Capture the cell that displays the provided text and extract its [X, Y] central coordinate. 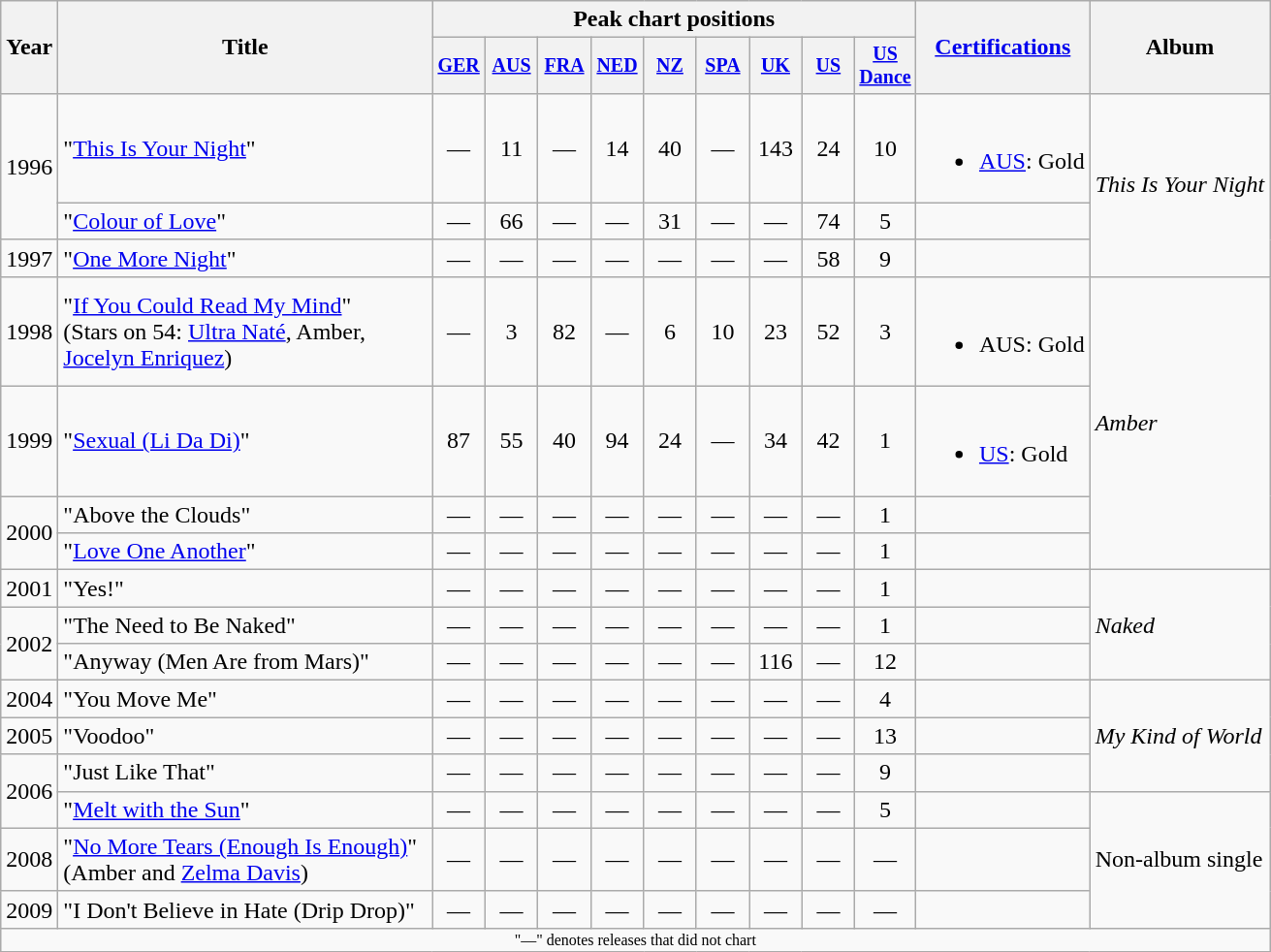
Amber [1180, 423]
87 [459, 442]
NZ [670, 66]
"The Need to Be Naked" [245, 625]
"No More Tears (Enough Is Enough)" (Amber and Zelma Davis) [245, 859]
"If You Could Read My Mind" (Stars on 54: Ultra Naté, Amber, Jocelyn Enriquez) [245, 332]
2005 [29, 736]
"Sexual (Li Da Di)" [245, 442]
94 [617, 442]
2004 [29, 699]
AUS [511, 66]
6 [670, 332]
"Voodoo" [245, 736]
Non-album single [1180, 859]
Year [29, 48]
82 [564, 332]
2006 [29, 791]
1997 [29, 258]
2009 [29, 909]
"Yes!" [245, 588]
42 [828, 442]
Title [245, 48]
74 [828, 221]
US Dance [886, 66]
"You Move Me" [245, 699]
"Melt with the Sun" [245, 809]
13 [886, 736]
SPA [722, 66]
66 [511, 221]
4 [886, 699]
"Colour of Love" [245, 221]
Peak chart positions [675, 19]
2002 [29, 644]
"Above the Clouds" [245, 515]
US [828, 66]
"One More Night" [245, 258]
34 [776, 442]
58 [828, 258]
23 [776, 332]
Certifications [1002, 48]
31 [670, 221]
This Is Your Night [1180, 184]
NED [617, 66]
143 [776, 147]
2000 [29, 533]
Naked [1180, 625]
116 [776, 662]
1998 [29, 332]
52 [828, 332]
11 [511, 147]
2008 [29, 859]
Album [1180, 48]
FRA [564, 66]
1999 [29, 442]
My Kind of World [1180, 736]
55 [511, 442]
"—" denotes releases that did not chart [636, 939]
"I Don't Believe in Hate (Drip Drop)" [245, 909]
1996 [29, 167]
14 [617, 147]
12 [886, 662]
"This Is Your Night" [245, 147]
GER [459, 66]
UK [776, 66]
"Just Like That" [245, 773]
2001 [29, 588]
"Anyway (Men Are from Mars)" [245, 662]
"Love One Another" [245, 552]
US: Gold [1002, 442]
